Output the (X, Y) coordinate of the center of the cell containing the given text.  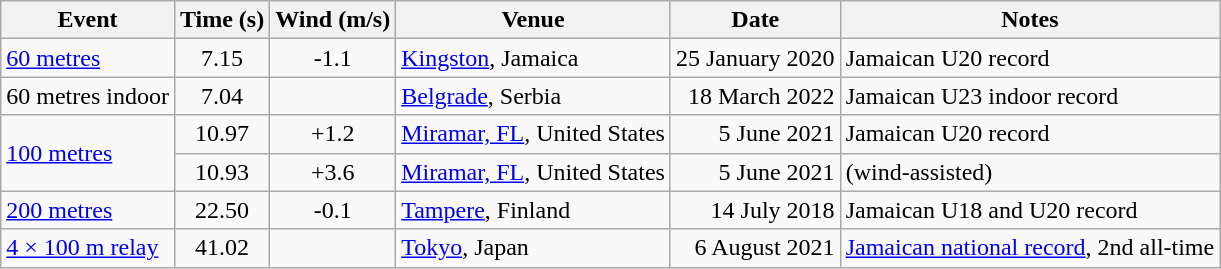
Time (s) (222, 20)
41.02 (222, 248)
Wind (m/s) (333, 20)
10.97 (222, 134)
Event (88, 20)
7.04 (222, 96)
Belgrade, Serbia (534, 96)
-1.1 (333, 58)
-0.1 (333, 210)
60 metres (88, 58)
14 July 2018 (755, 210)
4 × 100 m relay (88, 248)
200 metres (88, 210)
Tampere, Finland (534, 210)
25 January 2020 (755, 58)
22.50 (222, 210)
6 August 2021 (755, 248)
Jamaican U23 indoor record (1030, 96)
7.15 (222, 58)
Venue (534, 20)
18 March 2022 (755, 96)
Jamaican U18 and U20 record (1030, 210)
+1.2 (333, 134)
+3.6 (333, 172)
Jamaican national record, 2nd all-time (1030, 248)
Notes (1030, 20)
Tokyo, Japan (534, 248)
60 metres indoor (88, 96)
10.93 (222, 172)
Kingston, Jamaica (534, 58)
100 metres (88, 153)
Date (755, 20)
(wind-assisted) (1030, 172)
